Pinpoint the cell where the given text exists, returning its [x, y] midpoint coordinate. 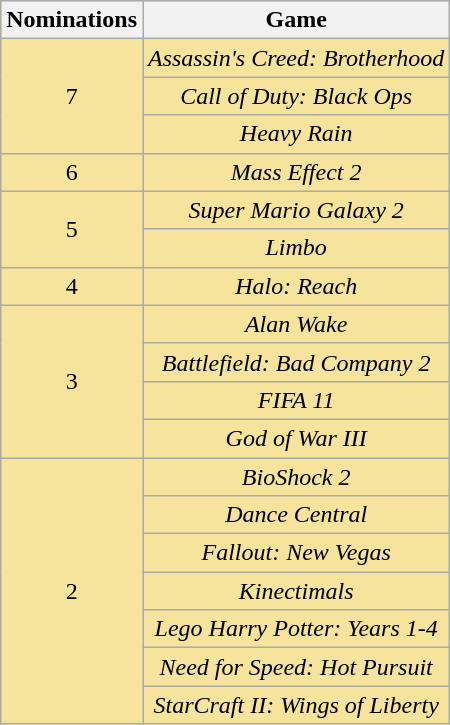
Halo: Reach [296, 286]
God of War III [296, 438]
Super Mario Galaxy 2 [296, 210]
Heavy Rain [296, 134]
Fallout: New Vegas [296, 553]
Kinectimals [296, 591]
Mass Effect 2 [296, 172]
Game [296, 20]
Alan Wake [296, 324]
FIFA 11 [296, 400]
Call of Duty: Black Ops [296, 96]
Limbo [296, 248]
Assassin's Creed: Brotherhood [296, 58]
BioShock 2 [296, 477]
4 [72, 286]
6 [72, 172]
2 [72, 591]
7 [72, 96]
5 [72, 229]
Nominations [72, 20]
3 [72, 381]
StarCraft II: Wings of Liberty [296, 705]
Dance Central [296, 515]
Battlefield: Bad Company 2 [296, 362]
Lego Harry Potter: Years 1-4 [296, 629]
Need for Speed: Hot Pursuit [296, 667]
